Return [X, Y] of the center of cell containing provided text 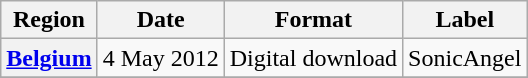
Format [313, 20]
Region [49, 20]
4 May 2012 [160, 58]
Date [160, 20]
SonicAngel [465, 58]
Belgium [49, 58]
Digital download [313, 58]
Label [465, 20]
